Detect which cell encompasses the target text, then output its [X, Y] center coordinate. 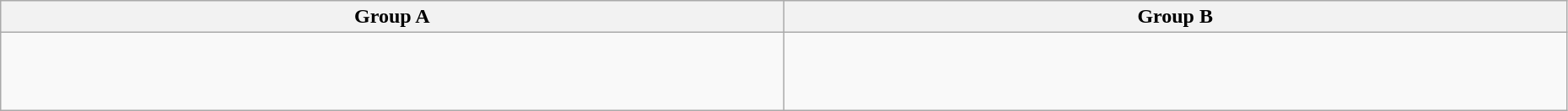
Group B [1175, 17]
Group A [392, 17]
